Identify which cell holds the provided text, then report its [x, y] central coordinate. 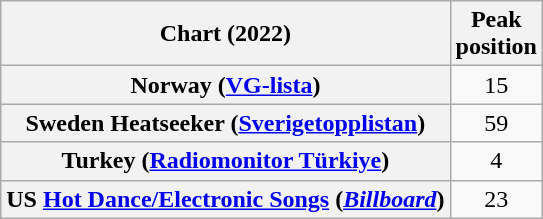
Chart (2022) [226, 34]
4 [496, 161]
23 [496, 199]
US Hot Dance/Electronic Songs (Billboard) [226, 199]
Norway (VG-lista) [226, 85]
Sweden Heatseeker (Sverigetopplistan) [226, 123]
Peakposition [496, 34]
59 [496, 123]
15 [496, 85]
Turkey (Radiomonitor Türkiye) [226, 161]
